For the text-containing cell, return its midpoint in (x, y) coordinate format. 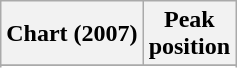
Chart (2007) (72, 34)
Peak position (189, 34)
